Find where the given text appears and provide that cell's center as [X, Y] coordinate. 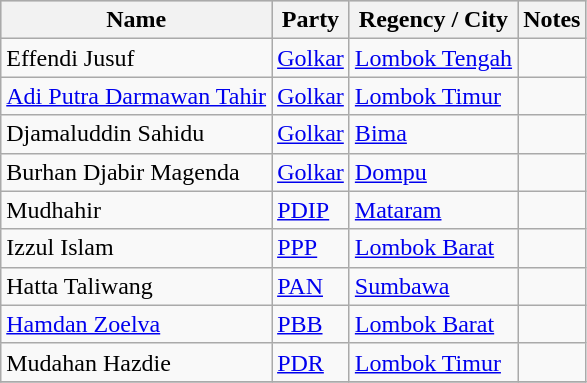
Sumbawa [433, 286]
Djamaluddin Sahidu [136, 134]
PPP [311, 248]
Lombok Tengah [433, 58]
Notes [552, 20]
Bima [433, 134]
Hatta Taliwang [136, 286]
Regency / City [433, 20]
PDR [311, 362]
Dompu [433, 172]
PDIP [311, 210]
PBB [311, 324]
Name [136, 20]
Party [311, 20]
Adi Putra Darmawan Tahir [136, 96]
Mudhahir [136, 210]
Mataram [433, 210]
Mudahan Hazdie [136, 362]
Effendi Jusuf [136, 58]
Burhan Djabir Magenda [136, 172]
Izzul Islam [136, 248]
PAN [311, 286]
Hamdan Zoelva [136, 324]
